Identify which cell holds the provided text, then report its (x, y) central coordinate. 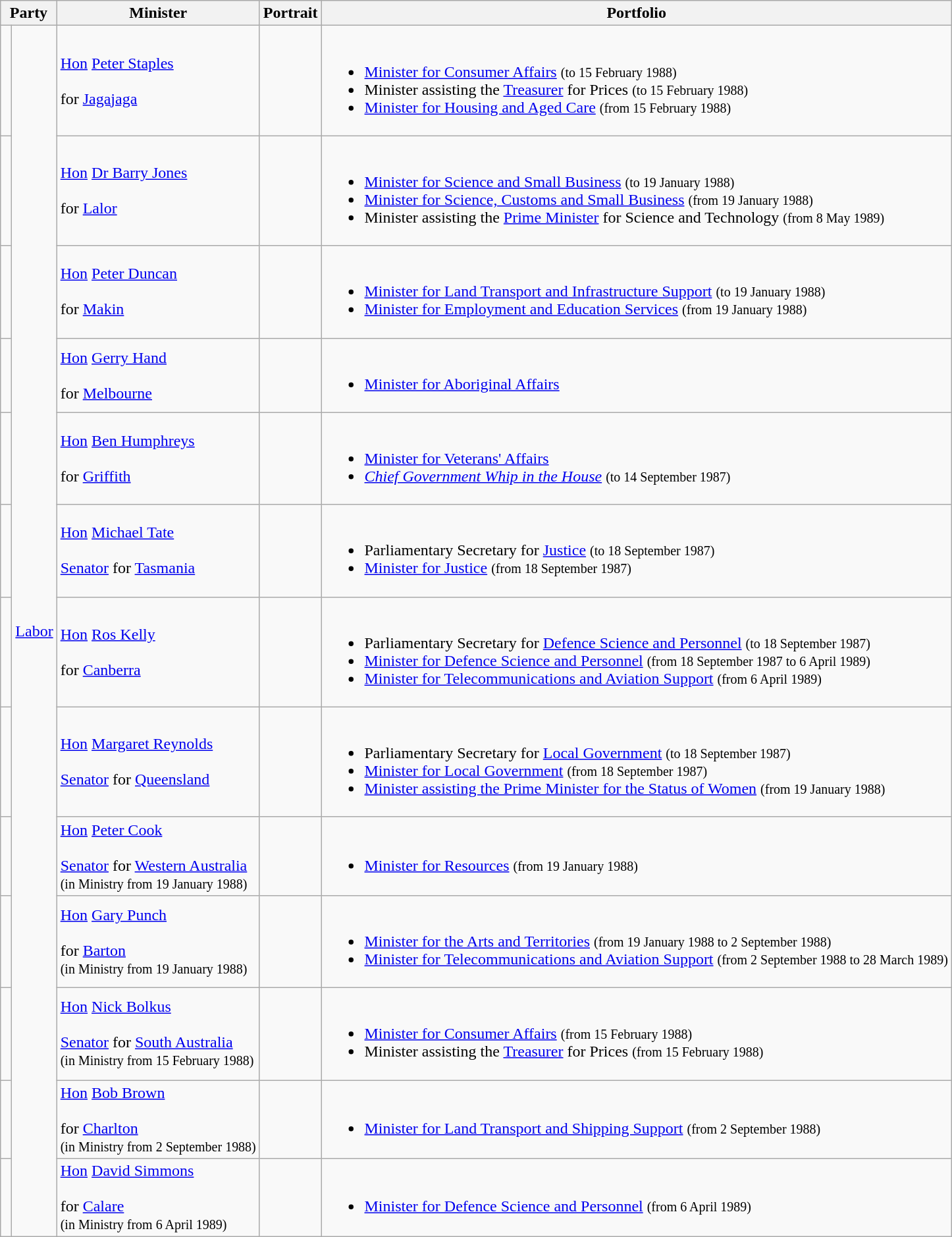
Portrait (290, 13)
Hon Peter Cook Senator for Western Australia (in Ministry from 19 January 1988) (158, 856)
Parliamentary Secretary for Justice (to 18 September 1987)Minister for Justice (from 18 September 1987) (636, 551)
Hon Peter Duncan for Makin (158, 292)
Minister for Resources (from 19 January 1988) (636, 856)
Minister for Veterans' AffairsChief Government Whip in the House (to 14 September 1987) (636, 458)
Hon Dr Barry Jones for Lalor (158, 191)
Hon Peter Staples for Jagajaga (158, 80)
Hon Nick Bolkus Senator for South Australia (in Ministry from 15 February 1988) (158, 1033)
Minister (158, 13)
Minister for Land Transport and Infrastructure Support (to 19 January 1988)Minister for Employment and Education Services (from 19 January 1988) (636, 292)
Labor (34, 631)
Hon Gerry Hand for Melbourne (158, 375)
Hon Bob Brown for Charlton (in Ministry from 2 September 1988) (158, 1120)
Minister for Defence Science and Personnel (from 6 April 1989) (636, 1197)
Party (29, 13)
Hon Gary Punch for Barton (in Ministry from 19 January 1988) (158, 941)
Portfolio (636, 13)
Minister for Land Transport and Shipping Support (from 2 September 1988) (636, 1120)
Minister for Aboriginal Affairs (636, 375)
Hon Ben Humphreys for Griffith (158, 458)
Hon Ros Kelly for Canberra (158, 652)
Hon David Simmons for Calare (in Ministry from 6 April 1989) (158, 1197)
Minister for Consumer Affairs (from 15 February 1988)Minister assisting the Treasurer for Prices (from 15 February 1988) (636, 1033)
Hon Michael Tate Senator for Tasmania (158, 551)
Hon Margaret Reynolds Senator for Queensland (158, 761)
